Provide the (X, Y) coordinate of the cell's center where the given text is located.  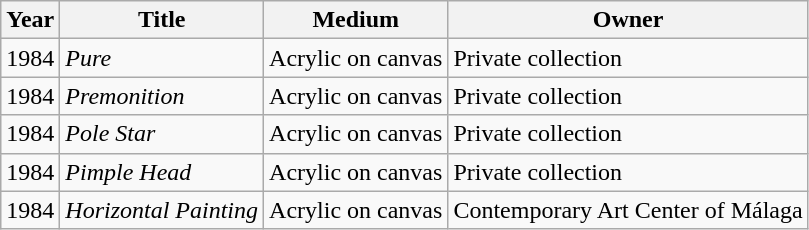
Pole Star (162, 134)
Medium (356, 20)
Title (162, 20)
Owner (628, 20)
Year (30, 20)
Premonition (162, 96)
Horizontal Painting (162, 210)
Pimple Head (162, 172)
Pure (162, 58)
Contemporary Art Center of Málaga (628, 210)
